Detect which cell encompasses the target text, then output its (X, Y) center coordinate. 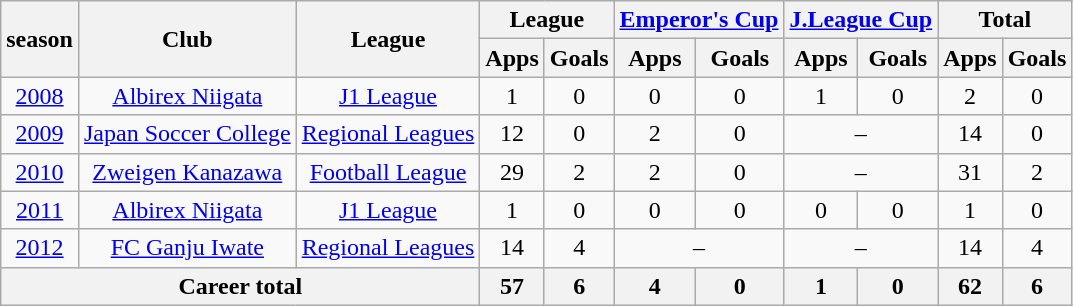
Japan Soccer College (187, 134)
12 (512, 134)
2009 (40, 134)
57 (512, 286)
2010 (40, 172)
Career total (240, 286)
29 (512, 172)
2008 (40, 96)
2012 (40, 248)
Zweigen Kanazawa (187, 172)
2011 (40, 210)
Total (1005, 20)
Football League (388, 172)
Club (187, 39)
Emperor's Cup (699, 20)
J.League Cup (861, 20)
62 (970, 286)
season (40, 39)
31 (970, 172)
FC Ganju Iwate (187, 248)
